Find where the given text appears and provide that cell's center as [X, Y] coordinate. 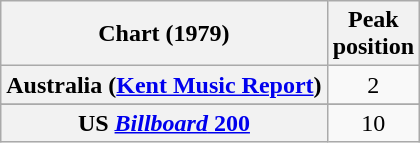
Chart (1979) [164, 34]
10 [373, 123]
2 [373, 85]
Peakposition [373, 34]
US Billboard 200 [164, 123]
Australia (Kent Music Report) [164, 85]
